Pinpoint the cell where the given text exists, returning its (X, Y) midpoint coordinate. 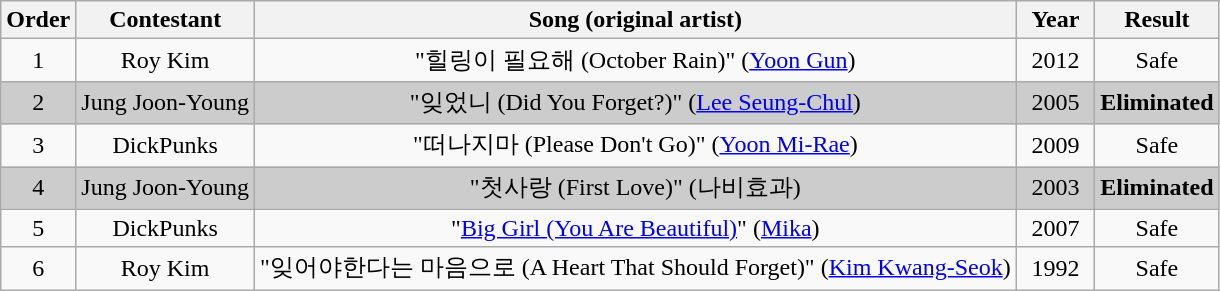
"힐링이 필요해 (October Rain)" (Yoon Gun) (635, 60)
"첫사랑 (First Love)" (나비효과) (635, 188)
5 (38, 228)
"잊어야한다는 마음으로 (A Heart That Should Forget)" (Kim Kwang-Seok) (635, 268)
Order (38, 20)
4 (38, 188)
Contestant (166, 20)
"Big Girl (You Are Beautiful)" (Mika) (635, 228)
3 (38, 146)
Result (1157, 20)
2007 (1056, 228)
2009 (1056, 146)
"잊었니 (Did You Forget?)" (Lee Seung-Chul) (635, 102)
1992 (1056, 268)
6 (38, 268)
2003 (1056, 188)
2005 (1056, 102)
Year (1056, 20)
Song (original artist) (635, 20)
2012 (1056, 60)
2 (38, 102)
"떠나지마 (Please Don't Go)" (Yoon Mi-Rae) (635, 146)
1 (38, 60)
